Provide the [x, y] coordinate of the cell's center where the given text is located.  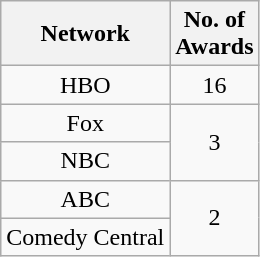
HBO [86, 85]
NBC [86, 161]
2 [214, 218]
No. ofAwards [214, 34]
Network [86, 34]
Comedy Central [86, 237]
ABC [86, 199]
3 [214, 142]
16 [214, 85]
Fox [86, 123]
